Return [x, y] of the center of cell containing provided text 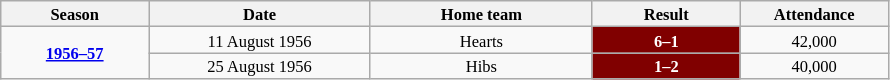
Hearts [481, 40]
6–1 [666, 40]
42,000 [814, 40]
Hibs [481, 66]
Result [666, 14]
25 August 1956 [260, 66]
Home team [481, 14]
Attendance [814, 14]
1–2 [666, 66]
Season [75, 14]
1956–57 [75, 53]
11 August 1956 [260, 40]
40,000 [814, 66]
Date [260, 14]
